Locate the cell with the specified text and output its [X, Y] center coordinate. 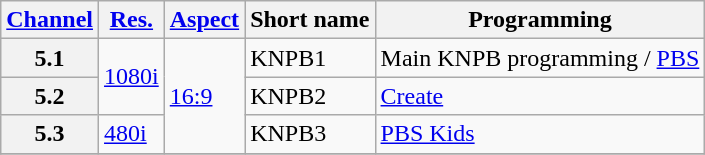
KNPB3 [310, 134]
5.3 [50, 134]
480i [132, 134]
Res. [132, 20]
KNPB1 [310, 58]
PBS Kids [540, 134]
Short name [310, 20]
Main KNPB programming / PBS [540, 58]
KNPB2 [310, 96]
1080i [132, 77]
5.1 [50, 58]
Aspect [204, 20]
Programming [540, 20]
16:9 [204, 96]
Create [540, 96]
5.2 [50, 96]
Channel [50, 20]
